Return (x, y) of the center of cell containing provided text 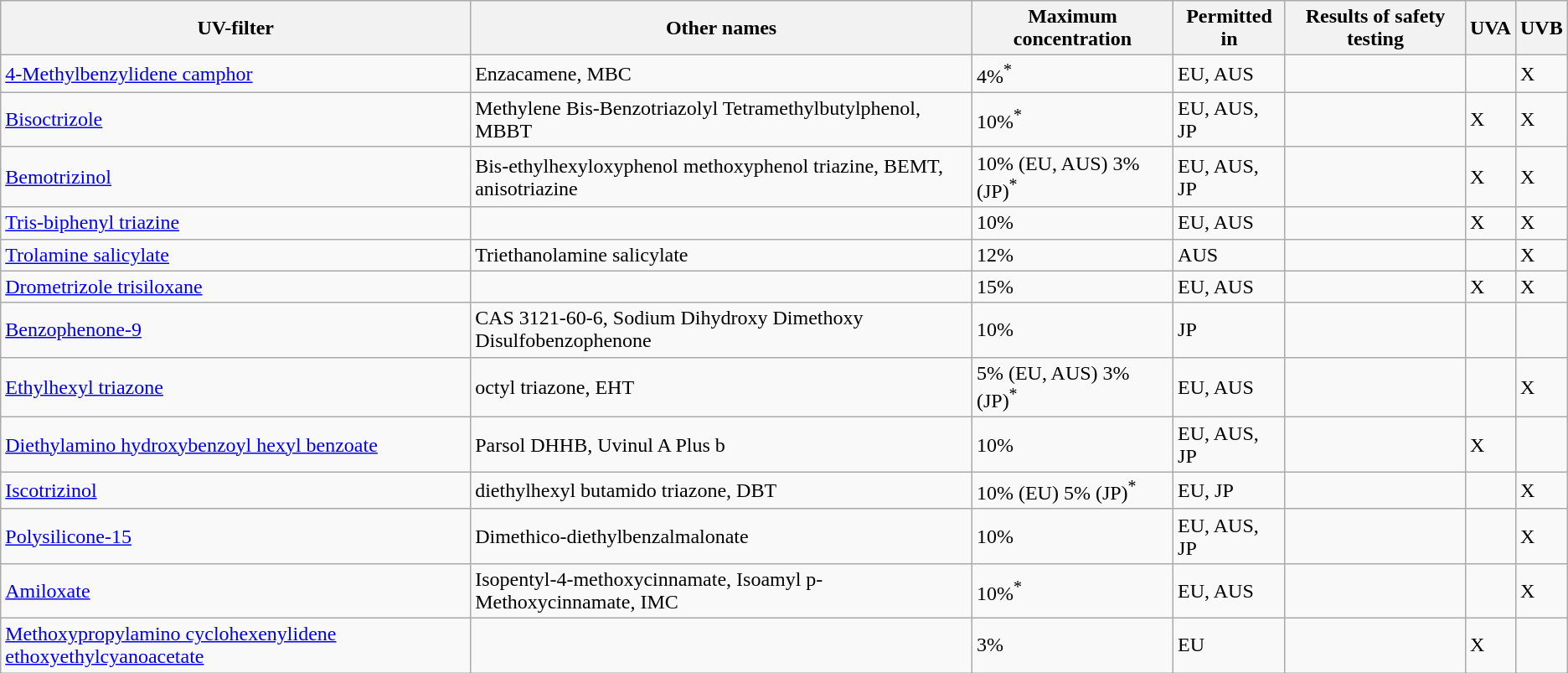
4%* (1072, 74)
CAS 3121-60-6, Sodium Dihydroxy Dimethoxy Disulfobenzophenone (722, 330)
Results of safety testing (1375, 28)
JP (1230, 330)
AUS (1230, 255)
diethylhexyl butamido triazone, DBT (722, 491)
Methoxypropylamino cyclohexenylidene ethoxyethylcyanoacetate (236, 645)
octyl triazone, EHT (722, 387)
Benzophenone-9 (236, 330)
Triethanolamine salicylate (722, 255)
Isopentyl-4-methoxycinnamate, Isoamyl p-Methoxycinnamate, IMC (722, 590)
Bisoctrizole (236, 119)
Iscotrizinol (236, 491)
10% (EU) 5% (JP)* (1072, 491)
Ethylhexyl triazone (236, 387)
Other names (722, 28)
5% (EU, AUS) 3% (JP)* (1072, 387)
Maximum concentration (1072, 28)
EU (1230, 645)
EU, JP (1230, 491)
Methylene Bis-Benzotriazolyl Tetramethylbutylphenol, MBBT (722, 119)
Parsol DHHB, Uvinul A Plus b (722, 444)
UVB (1541, 28)
4-Methylbenzylidene camphor (236, 74)
UV-filter (236, 28)
Dimethico-diethylbenzalmalonate (722, 536)
Bis-ethylhexyloxyphenol methoxyphenol triazine, BEMT, anisotriazine (722, 177)
Bemotrizinol (236, 177)
Amiloxate (236, 590)
12% (1072, 255)
UVA (1490, 28)
Permitted in (1230, 28)
Enzacamene, MBC (722, 74)
10% (EU, AUS) 3% (JP)* (1072, 177)
Drometrizole trisiloxane (236, 287)
15% (1072, 287)
3% (1072, 645)
Polysilicone-15 (236, 536)
Diethylamino hydroxybenzoyl hexyl benzoate (236, 444)
Trolamine salicylate (236, 255)
Tris-biphenyl triazine (236, 223)
